Output the (x, y) coordinate of the center of the cell containing the given text.  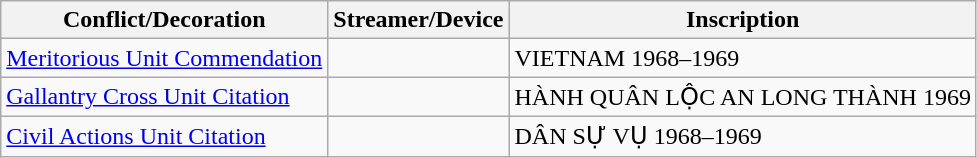
HÀNH QUÂN LỘC AN LONG THÀNH 1969 (742, 97)
Civil Actions Unit Citation (164, 136)
DÂN SỰ VỤ 1968–1969 (742, 136)
Conflict/Decoration (164, 20)
Inscription (742, 20)
Gallantry Cross Unit Citation (164, 97)
Streamer/Device (418, 20)
VIETNAM 1968–1969 (742, 58)
Meritorious Unit Commendation (164, 58)
